Determine the (X, Y) coordinate at the center of the cell enclosing the given text.  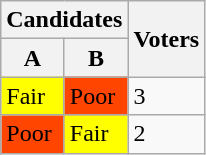
3 (166, 96)
2 (166, 134)
A (33, 58)
Candidates (64, 20)
Voters (166, 39)
B (96, 58)
